Scan for the cell matching the given text and deliver its (x, y) coordinate at center. 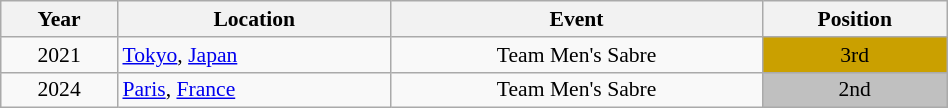
Event (576, 19)
Year (60, 19)
3rd (854, 55)
2021 (60, 55)
Location (254, 19)
Tokyo, Japan (254, 55)
2024 (60, 90)
Paris, France (254, 90)
Position (854, 19)
2nd (854, 90)
